Capture the cell that displays the provided text and extract its (X, Y) central coordinate. 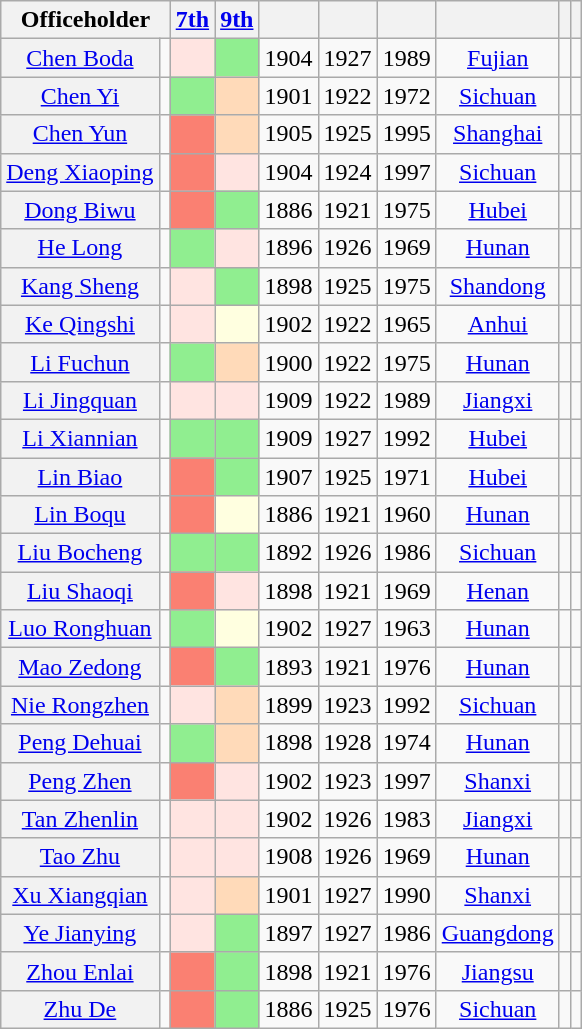
Mao Zedong (80, 667)
Shandong (498, 286)
Shanghai (498, 134)
1905 (288, 134)
1892 (288, 553)
1974 (406, 743)
1995 (406, 134)
1893 (288, 667)
Li Fuchun (80, 362)
1899 (288, 705)
1972 (406, 96)
Li Xiannian (80, 438)
Jiangsu (498, 971)
Zhu De (80, 1009)
Li Jingquan (80, 400)
Henan (498, 591)
Lin Biao (80, 477)
Zhou Enlai (80, 971)
1907 (288, 477)
1965 (406, 324)
Dong Biwu (80, 210)
Nie Rongzhen (80, 705)
9th (237, 20)
Tao Zhu (80, 857)
1960 (406, 515)
Chen Boda (80, 58)
Anhui (498, 324)
1971 (406, 477)
Ke Qingshi (80, 324)
Guangdong (498, 933)
Chen Yun (80, 134)
1928 (348, 743)
Officeholder (86, 20)
1896 (288, 248)
He Long (80, 248)
1924 (348, 172)
Fujian (498, 58)
1897 (288, 933)
Peng Dehuai (80, 743)
Liu Shaoqi (80, 591)
7th (192, 20)
1900 (288, 362)
1983 (406, 819)
1963 (406, 629)
Chen Yi (80, 96)
1908 (288, 857)
Peng Zhen (80, 781)
Deng Xiaoping (80, 172)
Lin Boqu (80, 515)
Ye Jianying (80, 933)
Liu Bocheng (80, 553)
Kang Sheng (80, 286)
1990 (406, 895)
Luo Ronghuan (80, 629)
Xu Xiangqian (80, 895)
Tan Zhenlin (80, 819)
